Return the [X, Y] coordinate for the center point of the cell that contains the specified text.  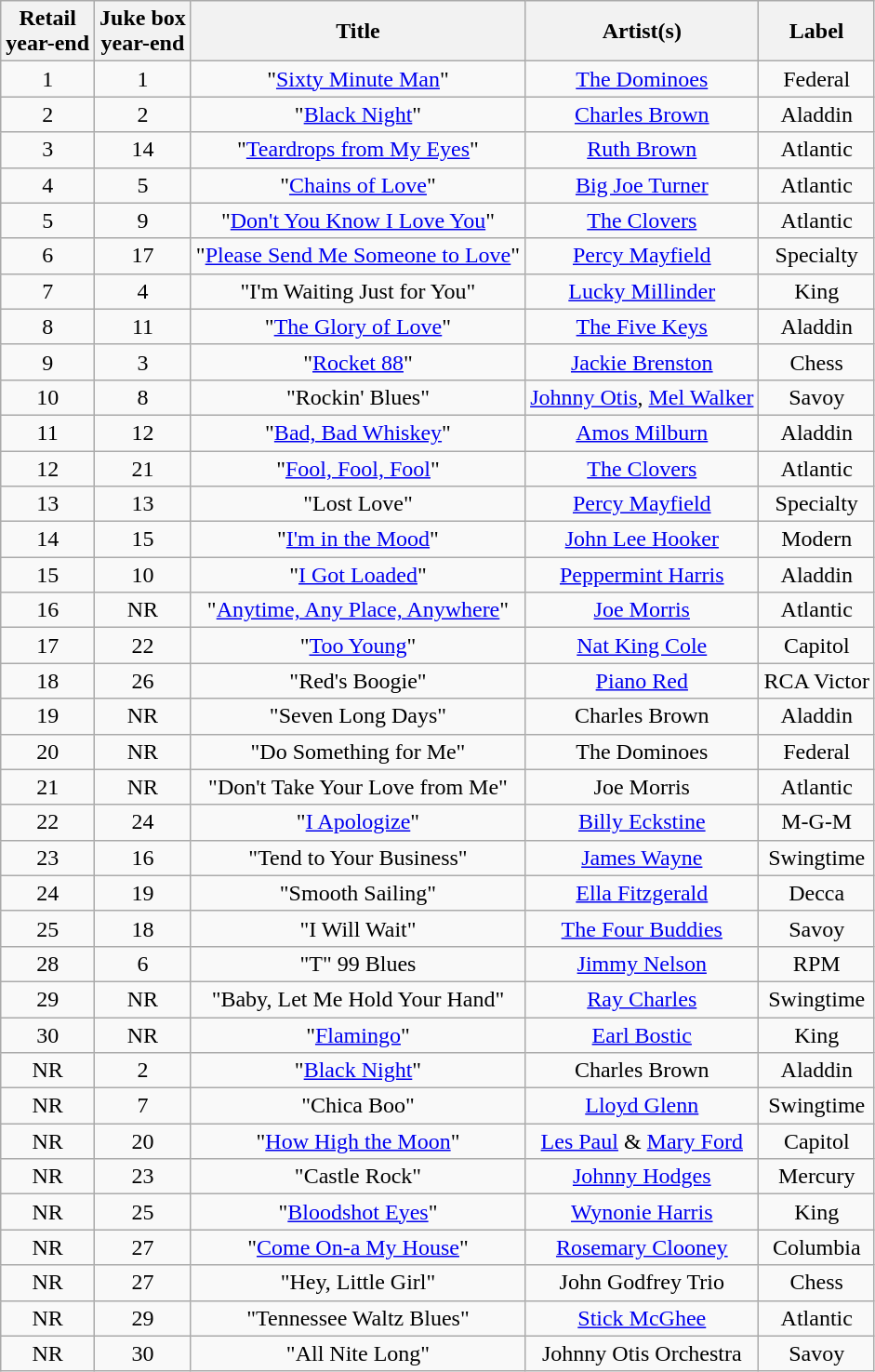
"Don't Take Your Love from Me" [357, 787]
28 [48, 964]
Jimmy Nelson [642, 964]
Peppermint Harris [642, 575]
Modern [816, 539]
"Come On-a My House" [357, 1247]
Ella Fitzgerald [642, 893]
Columbia [816, 1247]
RCA Victor [816, 681]
John Lee Hooker [642, 539]
Big Joe Turner [642, 185]
Lloyd Glenn [642, 1106]
"How High the Moon" [357, 1141]
"Bloodshot Eyes" [357, 1212]
RPM [816, 964]
Title [357, 32]
Rosemary Clooney [642, 1247]
"I'm Waiting Just for You" [357, 291]
"Chica Boo" [357, 1106]
"Rockin' Blues" [357, 397]
"Anytime, Any Place, Anywhere" [357, 610]
"Chains of Love" [357, 185]
Retailyear-end [48, 32]
Stick McGhee [642, 1318]
"Hey, Little Girl" [357, 1283]
The Five Keys [642, 326]
Johnny Otis, Mel Walker [642, 397]
Wynonie Harris [642, 1212]
"Sixty Minute Man" [357, 79]
Artist(s) [642, 32]
M-G-M [816, 822]
26 [143, 681]
"Please Send Me Someone to Love" [357, 256]
"Castle Rock" [357, 1177]
"I Got Loaded" [357, 575]
Earl Bostic [642, 1035]
Mercury [816, 1177]
Amos Milburn [642, 433]
Label [816, 32]
"Bad, Bad Whiskey" [357, 433]
Johnny Otis Orchestra [642, 1353]
"Lost Love" [357, 504]
Lucky Millinder [642, 291]
"T" 99 Blues [357, 964]
"Fool, Fool, Fool" [357, 468]
"I'm in the Mood" [357, 539]
"All Nite Long" [357, 1353]
"Teardrops from My Eyes" [357, 150]
Decca [816, 893]
"Seven Long Days" [357, 716]
"I Apologize" [357, 822]
The Four Buddies [642, 928]
"Tennessee Waltz Blues" [357, 1318]
James Wayne [642, 858]
"I Will Wait" [357, 928]
"Baby, Let Me Hold Your Hand" [357, 999]
"Smooth Sailing" [357, 893]
"Do Something for Me" [357, 752]
Ruth Brown [642, 150]
"Too Young" [357, 646]
"The Glory of Love" [357, 326]
Ray Charles [642, 999]
"Rocket 88" [357, 362]
Les Paul & Mary Ford [642, 1141]
Piano Red [642, 681]
Billy Eckstine [642, 822]
Jackie Brenston [642, 362]
"Flamingo" [357, 1035]
Juke boxyear-end [143, 32]
Johnny Hodges [642, 1177]
"Don't You Know I Love You" [357, 220]
"Tend to Your Business" [357, 858]
John Godfrey Trio [642, 1283]
Nat King Cole [642, 646]
"Red's Boogie" [357, 681]
